From the cell containing the given text, extract its center point as [x, y] coordinate. 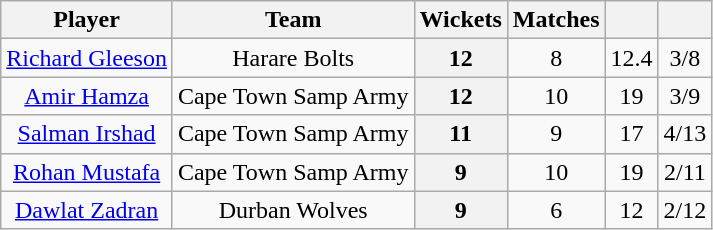
6 [556, 210]
12.4 [632, 58]
Amir Hamza [87, 96]
Richard Gleeson [87, 58]
17 [632, 134]
Wickets [460, 20]
Player [87, 20]
3/9 [685, 96]
4/13 [685, 134]
Rohan Mustafa [87, 172]
11 [460, 134]
Matches [556, 20]
Durban Wolves [293, 210]
2/11 [685, 172]
Dawlat Zadran [87, 210]
Harare Bolts [293, 58]
8 [556, 58]
3/8 [685, 58]
Team [293, 20]
Salman Irshad [87, 134]
2/12 [685, 210]
